Identify which cell holds the provided text, then report its [x, y] central coordinate. 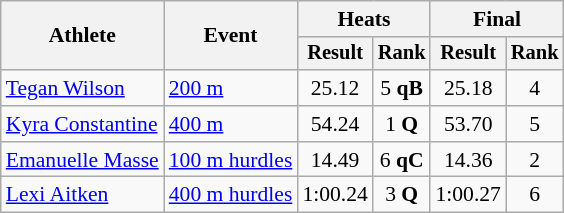
5 qB [402, 88]
2 [535, 160]
14.49 [334, 160]
Final [496, 19]
Tegan Wilson [82, 88]
Athlete [82, 36]
6 [535, 195]
1:00.24 [334, 195]
4 [535, 88]
14.36 [468, 160]
Event [231, 36]
1:00.27 [468, 195]
6 qC [402, 160]
54.24 [334, 124]
1 Q [402, 124]
100 m hurdles [231, 160]
25.12 [334, 88]
5 [535, 124]
Heats [364, 19]
400 m hurdles [231, 195]
3 Q [402, 195]
400 m [231, 124]
53.70 [468, 124]
200 m [231, 88]
Emanuelle Masse [82, 160]
25.18 [468, 88]
Kyra Constantine [82, 124]
Lexi Aitken [82, 195]
